Scan for the cell matching the given text and deliver its (x, y) coordinate at center. 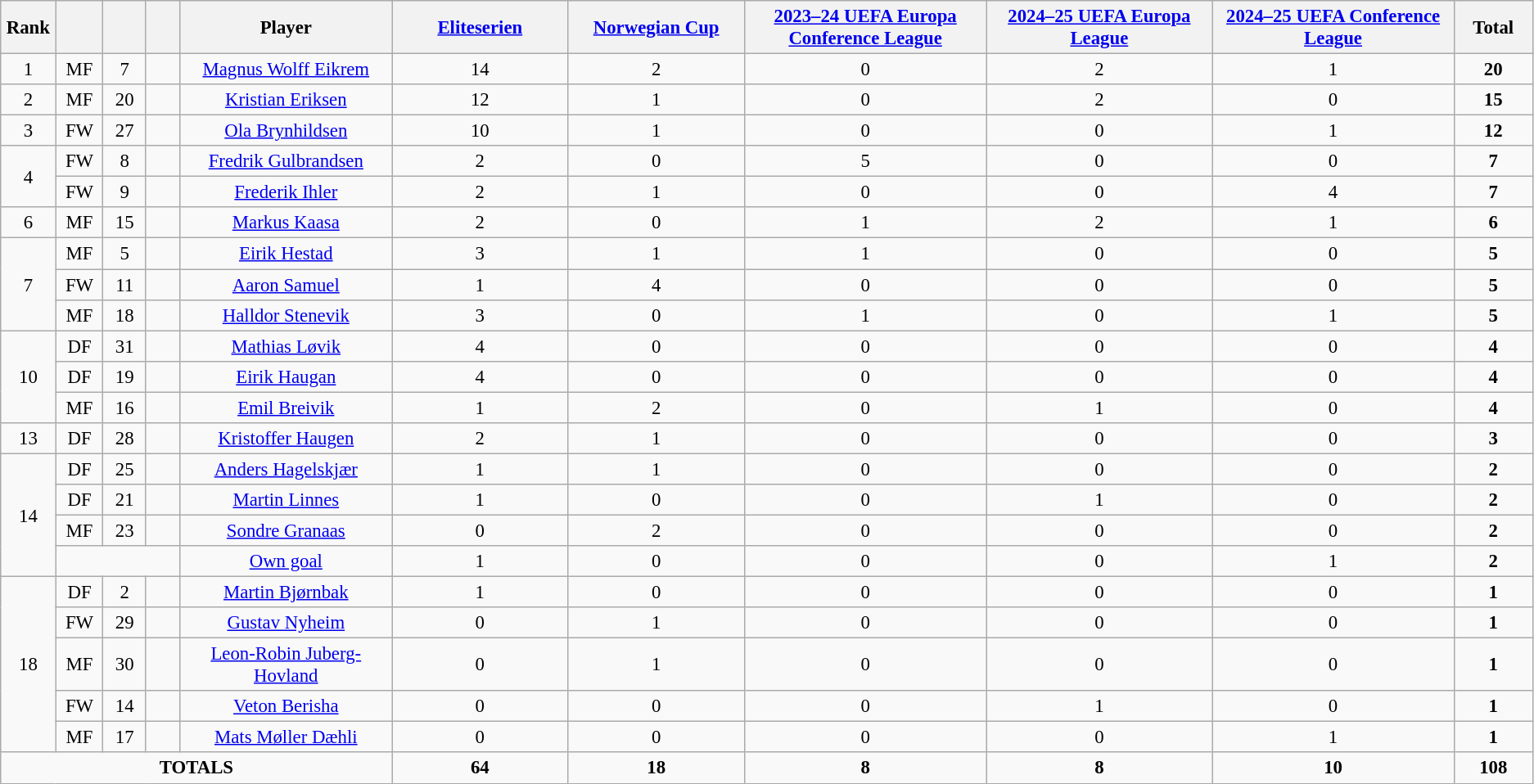
Gustav Nyheim (286, 623)
Martin Linnes (286, 500)
27 (124, 131)
Norwegian Cup (656, 28)
25 (124, 469)
Leon-Robin Juberg-Hovland (286, 665)
Mathias Løvik (286, 346)
2023–24 UEFA Europa Conference League (866, 28)
28 (124, 439)
29 (124, 623)
2024–25 UEFA Europa League (1099, 28)
Magnus Wolff Eikrem (286, 70)
Sondre Granaas (286, 530)
Halldor Stenevik (286, 315)
Ola Brynhildsen (286, 131)
Veton Berisha (286, 706)
Eirik Haugan (286, 376)
Eliteserien (480, 28)
21 (124, 500)
Player (286, 28)
16 (124, 408)
Markus Kaasa (286, 223)
Eirik Hestad (286, 254)
Fredrik Gulbrandsen (286, 161)
Aaron Samuel (286, 285)
TOTALS (196, 768)
13 (28, 439)
23 (124, 530)
Own goal (286, 561)
31 (124, 346)
11 (124, 285)
Kristoffer Haugen (286, 439)
Total (1493, 28)
108 (1493, 768)
Rank (28, 28)
17 (124, 737)
Anders Hagelskjær (286, 469)
Emil Breivik (286, 408)
Martin Bjørnbak (286, 593)
19 (124, 376)
2024–25 UEFA Conference League (1333, 28)
64 (480, 768)
Mats Møller Dæhli (286, 737)
Kristian Eriksen (286, 100)
9 (124, 192)
30 (124, 665)
Frederik Ihler (286, 192)
